Return (x, y) of the center of cell containing provided text 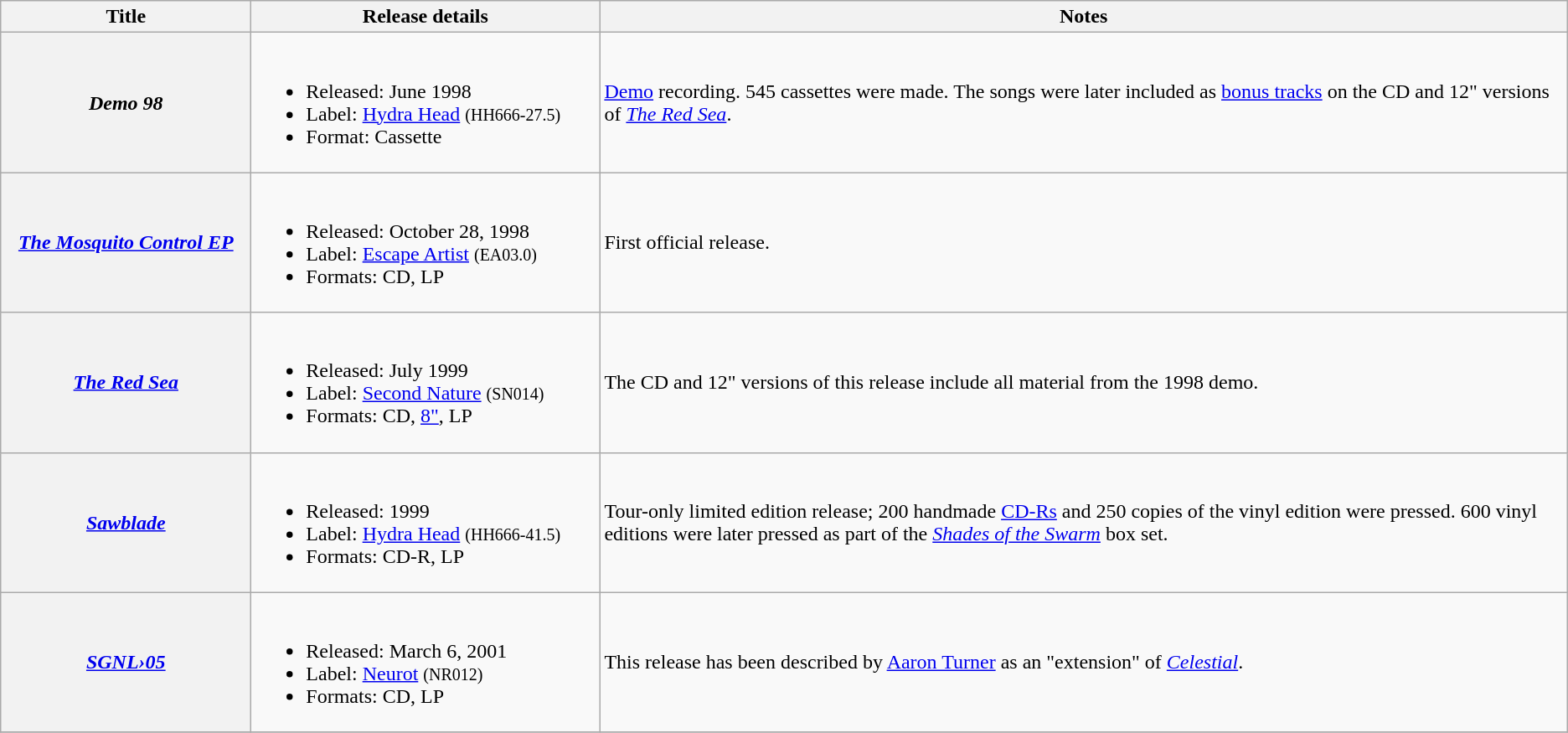
Release details (426, 17)
Title (126, 17)
This release has been described by Aaron Turner as an "extension" of Celestial. (1084, 662)
SGNL›05 (126, 662)
Released: October 28, 1998Label: Escape Artist (EA03.0)Formats: CD, LP (426, 243)
Released: 1999Label: Hydra Head (HH666-41.5)Formats: CD-R, LP (426, 523)
The Mosquito Control EP (126, 243)
Notes (1084, 17)
Released: March 6, 2001Label: Neurot (NR012)Formats: CD, LP (426, 662)
Released: June 1998Label: Hydra Head (HH666-27.5)Format: Cassette (426, 102)
The CD and 12" versions of this release include all material from the 1998 demo. (1084, 382)
Demo recording. 545 cassettes were made. The songs were later included as bonus tracks on the CD and 12" versions of The Red Sea. (1084, 102)
First official release. (1084, 243)
The Red Sea (126, 382)
Demo 98 (126, 102)
Sawblade (126, 523)
Released: July 1999Label: Second Nature (SN014)Formats: CD, 8", LP (426, 382)
